Determine the [x, y] coordinate at the center of the cell enclosing the given text.  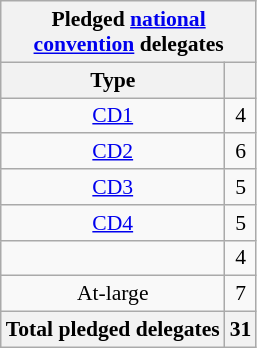
At-large [113, 294]
CD4 [113, 223]
CD1 [113, 116]
CD3 [113, 187]
Total pledged delegates [113, 330]
31 [241, 330]
Pledged nationalconvention delegates [129, 32]
Type [113, 80]
CD2 [113, 152]
6 [241, 152]
7 [241, 294]
